Output the [X, Y] coordinate of the center of the cell containing the given text.  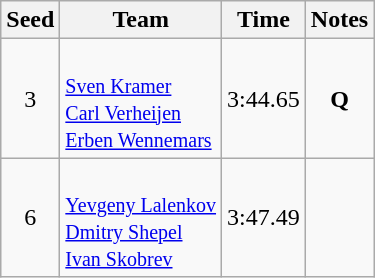
Team [141, 20]
Q [339, 98]
3 [30, 98]
Notes [339, 20]
Seed [30, 20]
Yevgeny LalenkovDmitry ShepelIvan Skobrev [141, 218]
Time [264, 20]
6 [30, 218]
3:44.65 [264, 98]
Sven KramerCarl VerheijenErben Wennemars [141, 98]
3:47.49 [264, 218]
